Find where the given text appears and provide that cell's center as [X, Y] coordinate. 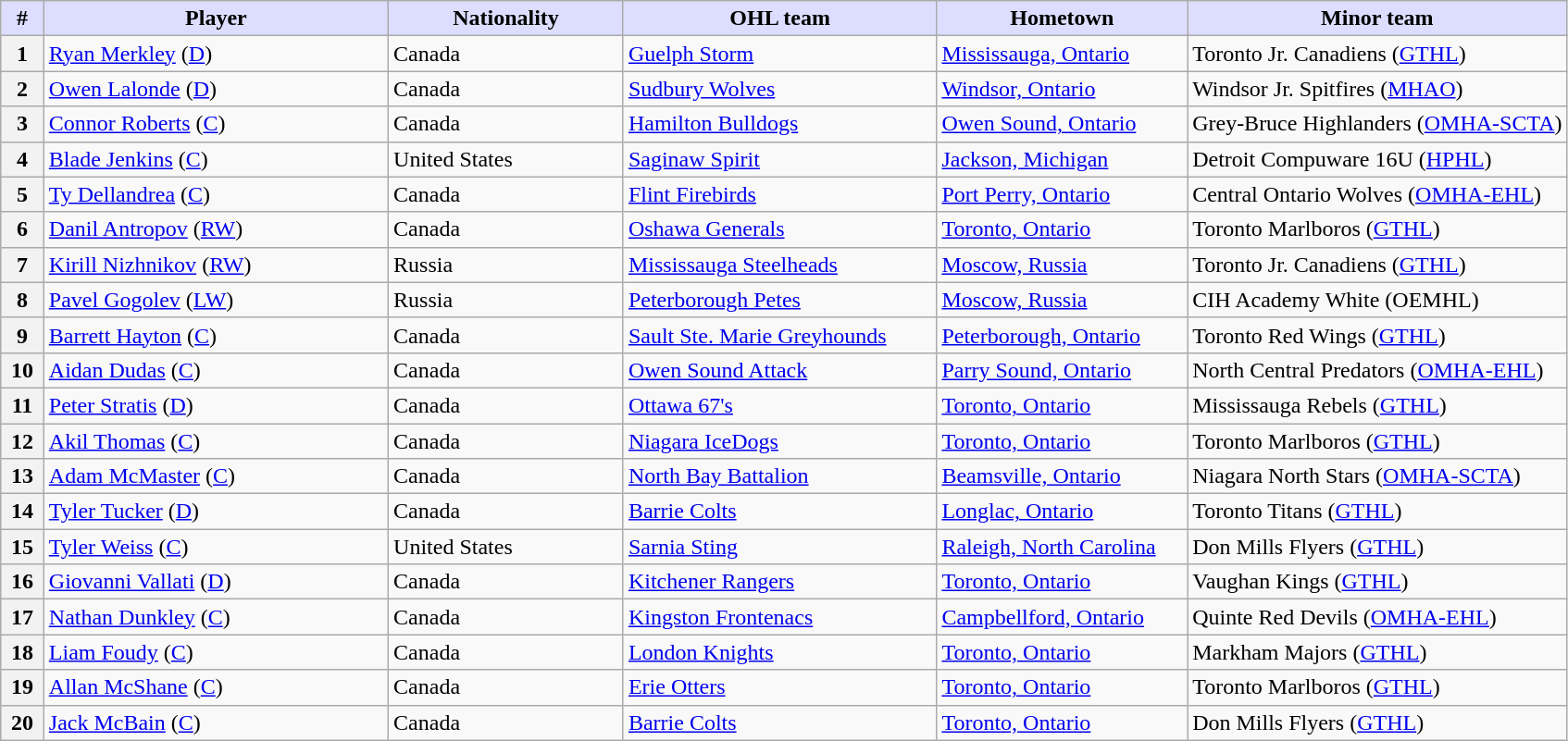
4 [22, 159]
1 [22, 54]
Sudbury Wolves [779, 89]
Raleigh, North Carolina [1063, 547]
Port Perry, Ontario [1063, 194]
Jack McBain (C) [216, 722]
Mississauga Rebels (GTHL) [1377, 405]
15 [22, 547]
Giovanni Vallati (D) [216, 582]
Allan McShane (C) [216, 687]
Niagara North Stars (OMHA-SCTA) [1377, 476]
# [22, 19]
Detroit Compuware 16U (HPHL) [1377, 159]
Toronto Titans (GTHL) [1377, 512]
Blade Jenkins (C) [216, 159]
Guelph Storm [779, 54]
OHL team [779, 19]
Owen Sound Attack [779, 370]
North Bay Battalion [779, 476]
Parry Sound, Ontario [1063, 370]
11 [22, 405]
Mississauga Steelheads [779, 265]
Niagara IceDogs [779, 441]
Flint Firebirds [779, 194]
Markham Majors (GTHL) [1377, 652]
Sarnia Sting [779, 547]
8 [22, 300]
North Central Predators (OMHA-EHL) [1377, 370]
Sault Ste. Marie Greyhounds [779, 335]
17 [22, 617]
London Knights [779, 652]
Pavel Gogolev (LW) [216, 300]
13 [22, 476]
Windsor Jr. Spitfires (MHAO) [1377, 89]
Longlac, Ontario [1063, 512]
Jackson, Michigan [1063, 159]
Grey-Bruce Highlanders (OMHA-SCTA) [1377, 124]
Hometown [1063, 19]
Danil Antropov (RW) [216, 229]
10 [22, 370]
Ty Dellandrea (C) [216, 194]
2 [22, 89]
Peterborough Petes [779, 300]
Kirill Nizhnikov (RW) [216, 265]
Adam McMaster (C) [216, 476]
Central Ontario Wolves (OMHA-EHL) [1377, 194]
7 [22, 265]
20 [22, 722]
Liam Foudy (C) [216, 652]
Vaughan Kings (GTHL) [1377, 582]
Akil Thomas (C) [216, 441]
Peter Stratis (D) [216, 405]
Mississauga, Ontario [1063, 54]
Ryan Merkley (D) [216, 54]
Tyler Weiss (C) [216, 547]
18 [22, 652]
Barrett Hayton (C) [216, 335]
Ottawa 67's [779, 405]
Saginaw Spirit [779, 159]
Hamilton Bulldogs [779, 124]
Windsor, Ontario [1063, 89]
Aidan Dudas (C) [216, 370]
6 [22, 229]
9 [22, 335]
Peterborough, Ontario [1063, 335]
Nathan Dunkley (C) [216, 617]
Connor Roberts (C) [216, 124]
19 [22, 687]
12 [22, 441]
5 [22, 194]
Owen Sound, Ontario [1063, 124]
Player [216, 19]
Oshawa Generals [779, 229]
Beamsville, Ontario [1063, 476]
3 [22, 124]
Toronto Red Wings (GTHL) [1377, 335]
Minor team [1377, 19]
14 [22, 512]
CIH Academy White (OEMHL) [1377, 300]
Tyler Tucker (D) [216, 512]
Erie Otters [779, 687]
Owen Lalonde (D) [216, 89]
Nationality [506, 19]
Quinte Red Devils (OMHA-EHL) [1377, 617]
Campbellford, Ontario [1063, 617]
Kingston Frontenacs [779, 617]
Kitchener Rangers [779, 582]
16 [22, 582]
